Locate the cell with the specified text and output its [X, Y] center coordinate. 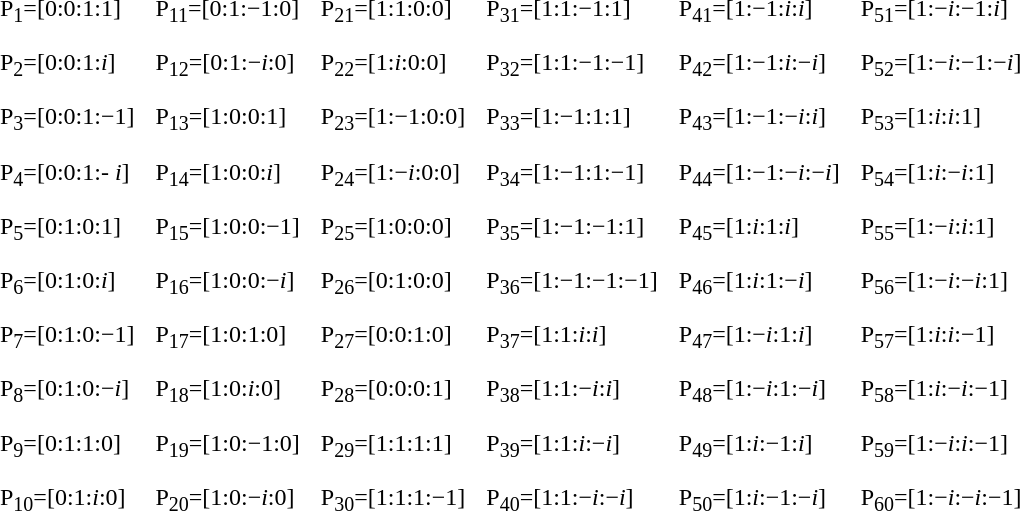
P22=[1:i:0:0] [393, 66]
P33=[1:−1:1:1] [572, 120]
P28=[0:0:0:1] [393, 392]
P23=[1:−1:0:0] [393, 120]
P16=[1:0:0:−i] [227, 282]
P15=[1:0:0:−1] [227, 228]
P37=[1:1:i:i] [572, 338]
P17=[1:0:1:0] [227, 338]
P47=[1:−i:1:i] [760, 338]
P44=[1:−1:−i:−i] [760, 174]
P46=[1:i:1:−i] [760, 282]
P14=[1:0:0:i] [227, 174]
P24=[1:−i:0:0] [393, 174]
P27=[0:0:1:0] [393, 338]
P43=[1:−1:−i:i] [760, 120]
P19=[1:0:−1:0] [227, 446]
P35=[1:−1:−1:1] [572, 228]
P39=[1:1:i:−i] [572, 446]
P18=[1:0:i:0] [227, 392]
P49=[1:i:−1:i] [760, 446]
P36=[1:−1:−1:−1] [572, 282]
P48=[1:−i:1:−i] [760, 392]
P25=[1:0:0:0] [393, 228]
P42=[1:−1:i:−i] [760, 66]
P45=[1:i:1:i] [760, 228]
P29=[1:1:1:1] [393, 446]
P32=[1:1:−1:−1] [572, 66]
P26=[0:1:0:0] [393, 282]
P34=[1:−1:1:−1] [572, 174]
P38=[1:1:−i:i] [572, 392]
P12=[0:1:−i:0] [227, 66]
P13=[1:0:0:1] [227, 120]
